Locate the cell with the specified text and output its [X, Y] center coordinate. 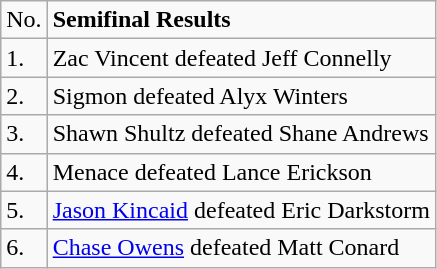
3. [24, 134]
Sigmon defeated Alyx Winters [241, 96]
5. [24, 210]
Chase Owens defeated Matt Conard [241, 248]
4. [24, 172]
No. [24, 20]
2. [24, 96]
Shawn Shultz defeated Shane Andrews [241, 134]
1. [24, 58]
Zac Vincent defeated Jeff Connelly [241, 58]
6. [24, 248]
Semifinal Results [241, 20]
Menace defeated Lance Erickson [241, 172]
Jason Kincaid defeated Eric Darkstorm [241, 210]
